Output the [X, Y] coordinate of the center of the cell containing the given text.  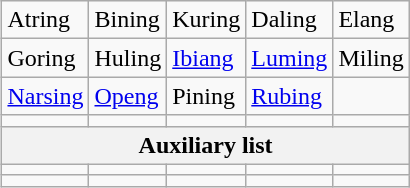
Daling [290, 20]
Bining [128, 20]
Openg [128, 96]
Ibiang [206, 58]
Narsing [46, 96]
Goring [46, 58]
Pining [206, 96]
Rubing [290, 96]
Luming [290, 58]
Kuring [206, 20]
Atring [46, 20]
Miling [371, 58]
Huling [128, 58]
Auxiliary list [206, 145]
Elang [371, 20]
